Provide the [X, Y] coordinate of the cell's center where the given text is located.  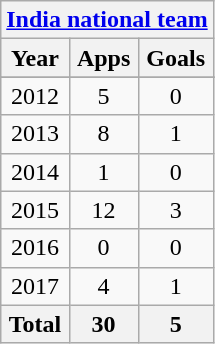
2013 [35, 134]
India national team [107, 20]
Year [35, 58]
Goals [176, 58]
2012 [35, 96]
12 [104, 210]
2017 [35, 286]
2014 [35, 172]
30 [104, 324]
2016 [35, 248]
3 [176, 210]
Apps [104, 58]
2015 [35, 210]
4 [104, 286]
Total [35, 324]
8 [104, 134]
